Locate the cell with the specified text and output its [x, y] center coordinate. 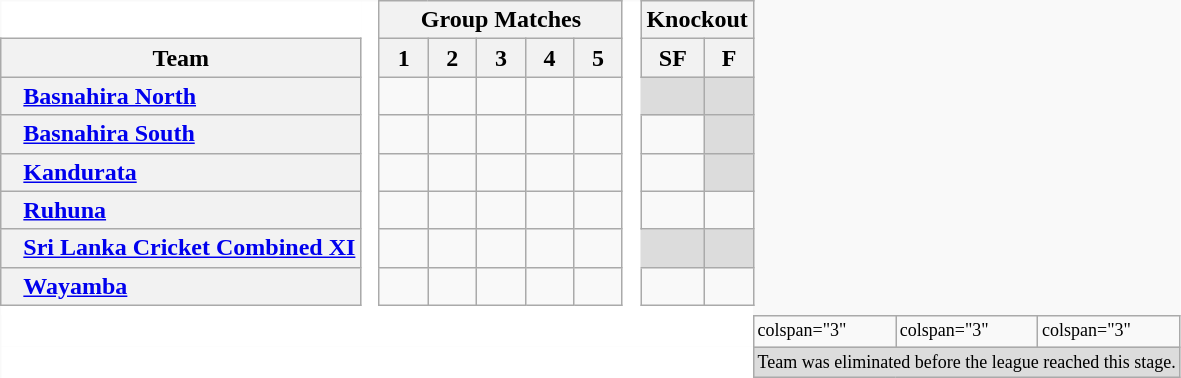
Basnahira North [190, 96]
Basnahira South [190, 134]
Ruhuna [190, 210]
Team was eliminated before the league reached this stage. [966, 362]
Wayamba [190, 286]
5 [598, 58]
SF [673, 58]
Kandurata [190, 172]
Team [181, 58]
Sri Lanka Cricket Combined XI [190, 248]
Group Matches [500, 20]
3 [502, 58]
Knockout [697, 20]
2 [452, 58]
4 [550, 58]
F [730, 58]
1 [404, 58]
